Pinpoint the cell where the given text exists, returning its [x, y] midpoint coordinate. 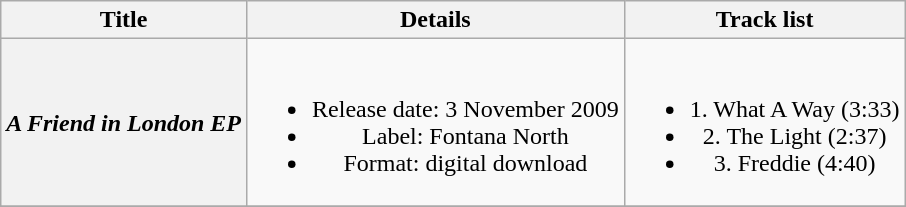
A Friend in London EP [124, 122]
Details [436, 20]
Track list [764, 20]
Release date: 3 November 2009Label: Fontana NorthFormat: digital download [436, 122]
Title [124, 20]
1. What A Way (3:33)2. The Light (2:37)3. Freddie (4:40) [764, 122]
